Scan for the cell matching the given text and deliver its (x, y) coordinate at center. 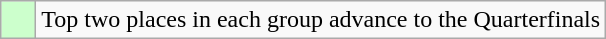
Top two places in each group advance to the Quarterfinals (321, 20)
